Extract the [x, y] coordinate from the center of the cell holding the provided text.  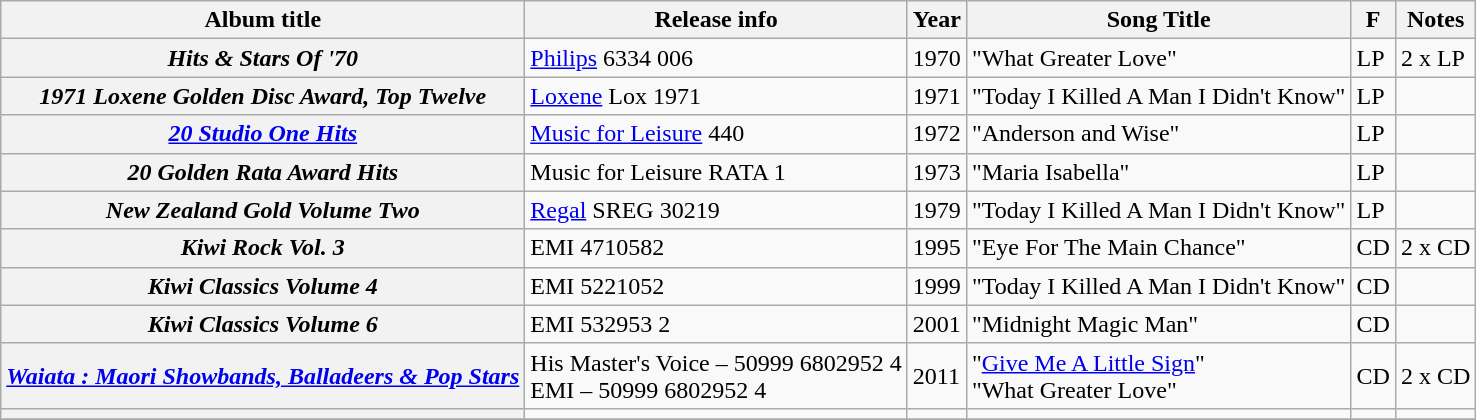
"Maria Isabella" [1158, 172]
1995 [936, 248]
"Anderson and Wise" [1158, 134]
Regal SREG 30219 [716, 210]
2 x LP [1435, 58]
EMI 4710582 [716, 248]
EMI 5221052 [716, 286]
1979 [936, 210]
1999 [936, 286]
Kiwi Rock Vol. 3 [263, 248]
New Zealand Gold Volume Two [263, 210]
His Master's Voice – 50999 6802952 4EMI – 50999 6802952 4 [716, 376]
Philips 6334 006 [716, 58]
Kiwi Classics Volume 4 [263, 286]
EMI 532953 2 [716, 324]
"Eye For The Main Chance" [1158, 248]
Release info [716, 20]
Song Title [1158, 20]
"Give Me A Little Sign""What Greater Love" [1158, 376]
20 Golden Rata Award Hits [263, 172]
1972 [936, 134]
Waiata : Maori Showbands, Balladeers & Pop Stars [263, 376]
Music for Leisure 440 [716, 134]
"What Greater Love" [1158, 58]
Loxene Lox 1971 [716, 96]
Notes [1435, 20]
Kiwi Classics Volume 6 [263, 324]
2001 [936, 324]
"Midnight Magic Man" [1158, 324]
Album title [263, 20]
20 Studio One Hits [263, 134]
Music for Leisure RATA 1 [716, 172]
F [1373, 20]
1971 Loxene Golden Disc Award, Top Twelve [263, 96]
1970 [936, 58]
1973 [936, 172]
Hits & Stars Of '70 [263, 58]
Year [936, 20]
2011 [936, 376]
1971 [936, 96]
